Return (x, y) of the center of cell containing provided text 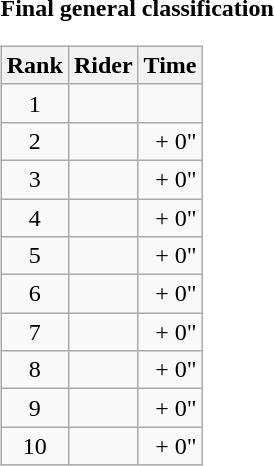
4 (34, 217)
8 (34, 370)
Rank (34, 65)
3 (34, 179)
10 (34, 446)
7 (34, 332)
6 (34, 294)
9 (34, 408)
Time (170, 65)
1 (34, 103)
Rider (103, 65)
5 (34, 256)
2 (34, 141)
